Search for the cell housing the specified text and yield its (x, y) center coordinate. 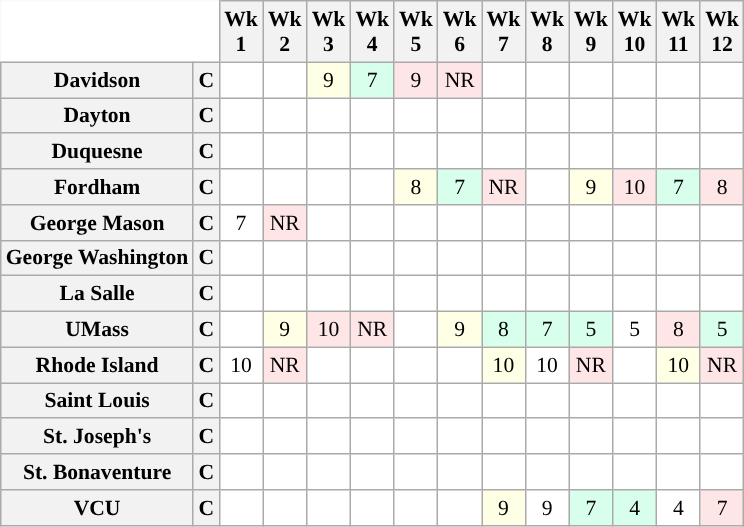
Wk12 (722, 32)
Wk2 (285, 32)
Dayton (98, 116)
George Mason (98, 223)
Wk4 (372, 32)
Rhode Island (98, 365)
UMass (98, 330)
Wk5 (416, 32)
Saint Louis (98, 401)
Wk11 (678, 32)
VCU (98, 508)
Wk6 (460, 32)
George Washington (98, 258)
Wk7 (504, 32)
Wk1 (241, 32)
Wk10 (635, 32)
Davidson (98, 80)
Duquesne (98, 152)
La Salle (98, 294)
Wk9 (591, 32)
St. Bonaventure (98, 472)
Fordham (98, 187)
Wk3 (329, 32)
Wk8 (547, 32)
St. Joseph's (98, 437)
